Search for the cell housing the specified text and yield its [X, Y] center coordinate. 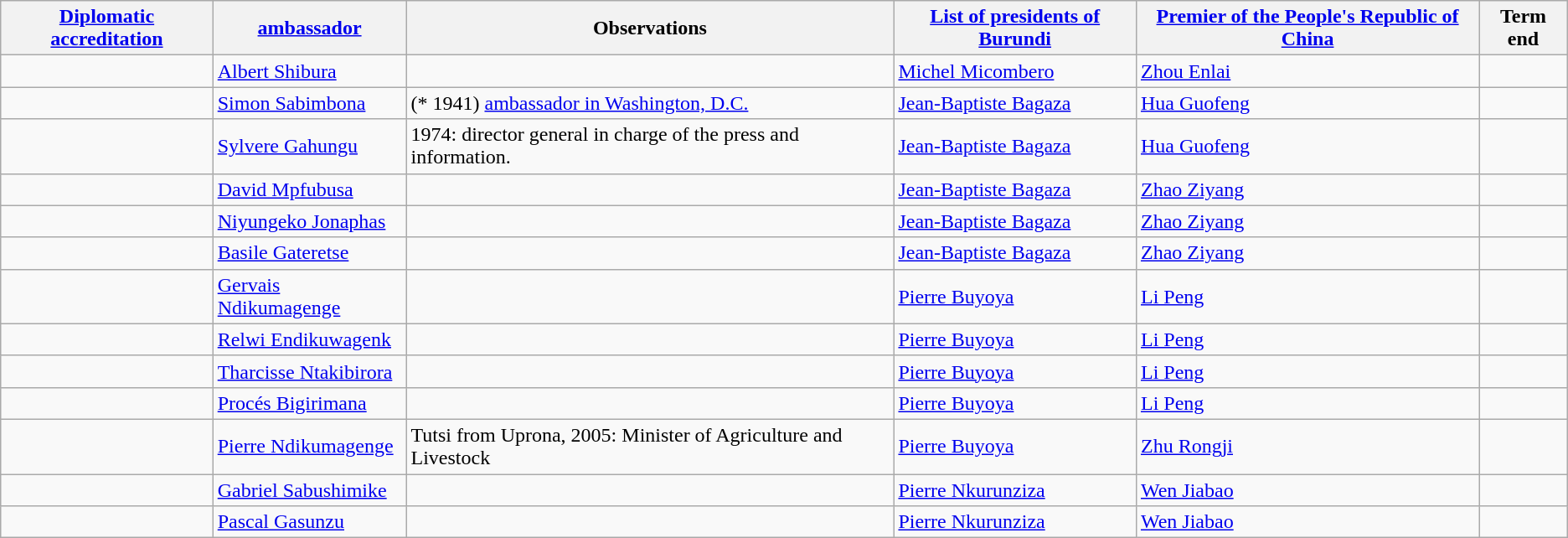
Zhu Rongji [1307, 446]
Diplomatic accreditation [107, 28]
Zhou Enlai [1307, 71]
Procés Bigirimana [310, 403]
ambassador [310, 28]
Simon Sabimbona [310, 103]
Pascal Gasunzu [310, 522]
Michel Micombero [1015, 71]
Observations [650, 28]
Niyungeko Jonaphas [310, 221]
1974: director general in charge of the press and information. [650, 146]
Basile Gateretse [310, 253]
Tharcisse Ntakibirora [310, 371]
Term end [1524, 28]
Premier of the People's Republic of China [1307, 28]
Relwi Endikuwagenk [310, 339]
Sylvere Gahungu [310, 146]
David Mpfubusa [310, 189]
List of presidents of Burundi [1015, 28]
Gabriel Sabushimike [310, 490]
Albert Shibura [310, 71]
Tutsi from Uprona, 2005: Minister of Agriculture and Livestock [650, 446]
(* 1941) ambassador in Washington, D.C. [650, 103]
Pierre Ndikumagenge [310, 446]
Gervais Ndikumagenge [310, 297]
